Detect which cell encompasses the target text, then output its (X, Y) center coordinate. 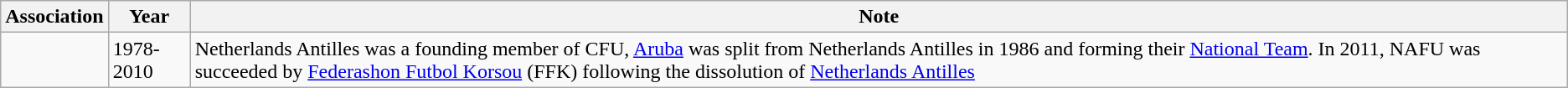
1978-2010 (149, 60)
Note (879, 17)
Year (149, 17)
Association (54, 17)
